Return the (X, Y) coordinate for the center point of the cell that contains the specified text.  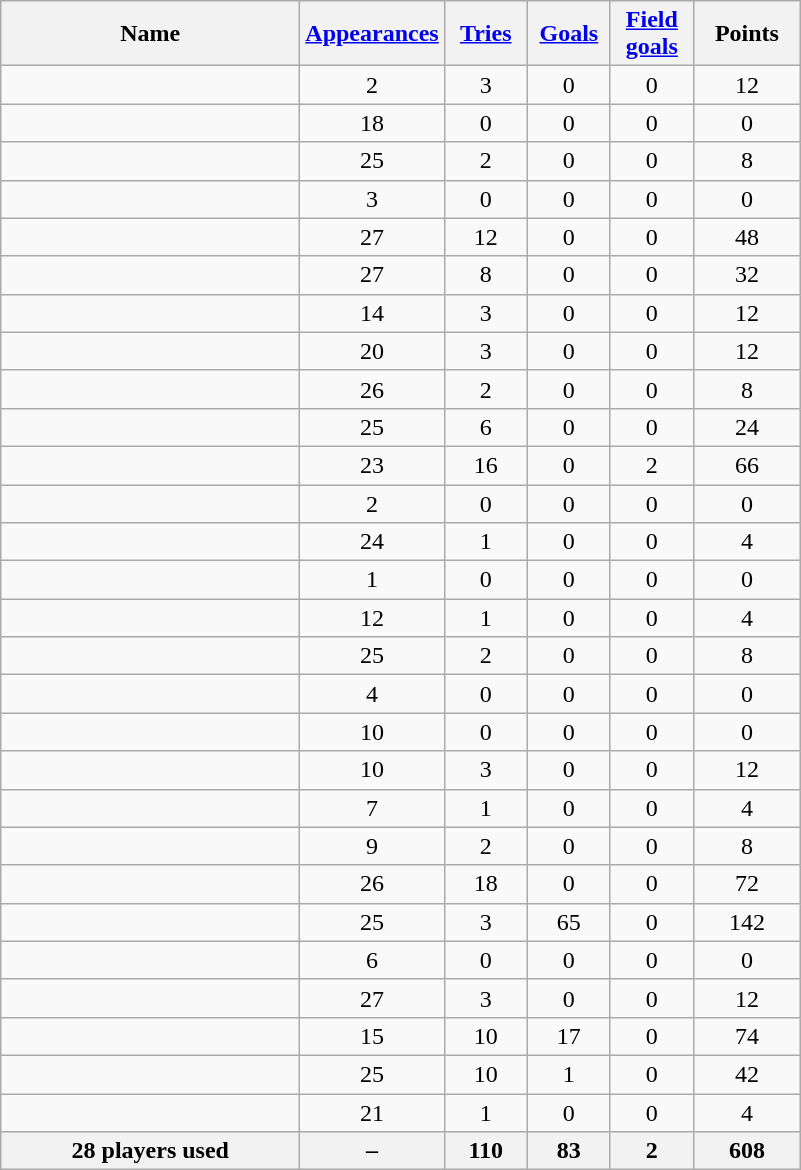
Appearances (372, 34)
23 (372, 465)
20 (372, 351)
21 (372, 1113)
65 (568, 922)
28 players used (150, 1151)
110 (486, 1151)
Name (150, 34)
– (372, 1151)
16 (486, 465)
72 (746, 884)
Tries (486, 34)
14 (372, 313)
48 (746, 237)
42 (746, 1074)
32 (746, 275)
74 (746, 1036)
Points (746, 34)
Goals (568, 34)
15 (372, 1036)
Field goals (652, 34)
7 (372, 808)
9 (372, 846)
83 (568, 1151)
17 (568, 1036)
142 (746, 922)
66 (746, 465)
608 (746, 1151)
